Determine the [x, y] coordinate at the center of the cell enclosing the given text.  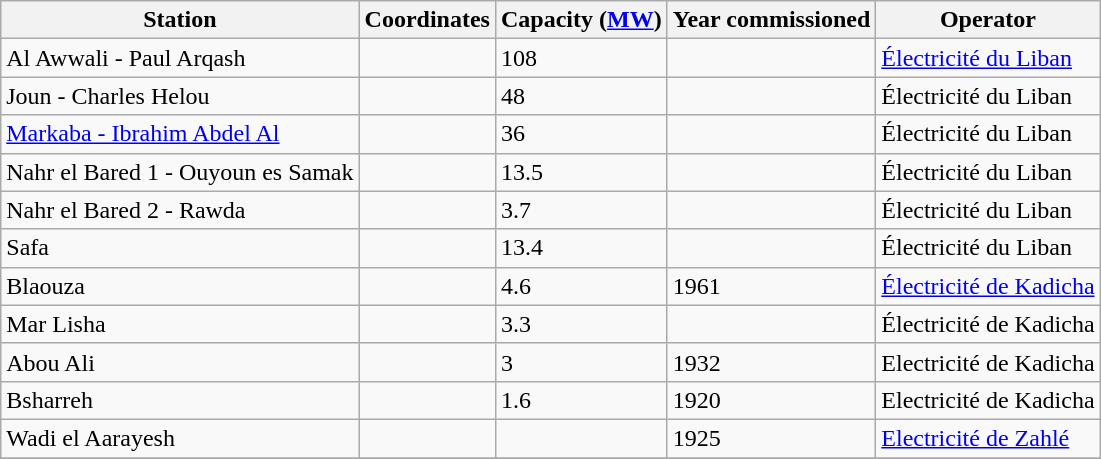
1961 [772, 286]
1920 [772, 400]
Joun - Charles Helou [180, 96]
Safa [180, 248]
3.3 [581, 324]
1925 [772, 438]
Abou Ali [180, 362]
Coordinates [427, 20]
Electricité de Zahlé [988, 438]
48 [581, 96]
Al Awwali - Paul Arqash [180, 58]
Mar Lisha [180, 324]
108 [581, 58]
3.7 [581, 210]
13.5 [581, 172]
Bsharreh [180, 400]
36 [581, 134]
Year commissioned [772, 20]
1932 [772, 362]
1.6 [581, 400]
Operator [988, 20]
Station [180, 20]
Capacity (MW) [581, 20]
Nahr el Bared 1 - Ouyoun es Samak [180, 172]
Wadi el Aarayesh [180, 438]
4.6 [581, 286]
3 [581, 362]
13.4 [581, 248]
Markaba - Ibrahim Abdel Al [180, 134]
Blaouza [180, 286]
Nahr el Bared 2 - Rawda [180, 210]
